Provide the [X, Y] coordinate of the cell's center where the given text is located.  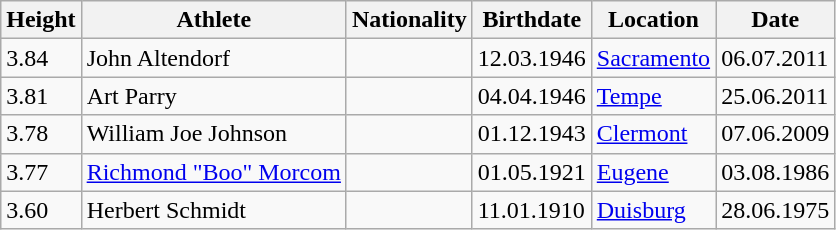
03.08.1986 [776, 172]
William Joe Johnson [214, 134]
Duisburg [653, 210]
Art Parry [214, 96]
07.06.2009 [776, 134]
Location [653, 20]
06.07.2011 [776, 58]
28.06.1975 [776, 210]
04.04.1946 [532, 96]
John Altendorf [214, 58]
3.84 [41, 58]
Eugene [653, 172]
Tempe [653, 96]
Richmond "Boo" Morcom [214, 172]
Sacramento [653, 58]
Herbert Schmidt [214, 210]
01.05.1921 [532, 172]
3.60 [41, 210]
3.78 [41, 134]
3.81 [41, 96]
Height [41, 20]
01.12.1943 [532, 134]
11.01.1910 [532, 210]
Birthdate [532, 20]
Athlete [214, 20]
Nationality [409, 20]
12.03.1946 [532, 58]
Date [776, 20]
3.77 [41, 172]
Clermont [653, 134]
25.06.2011 [776, 96]
